Extract the [x, y] coordinate from the center of the cell holding the provided text.  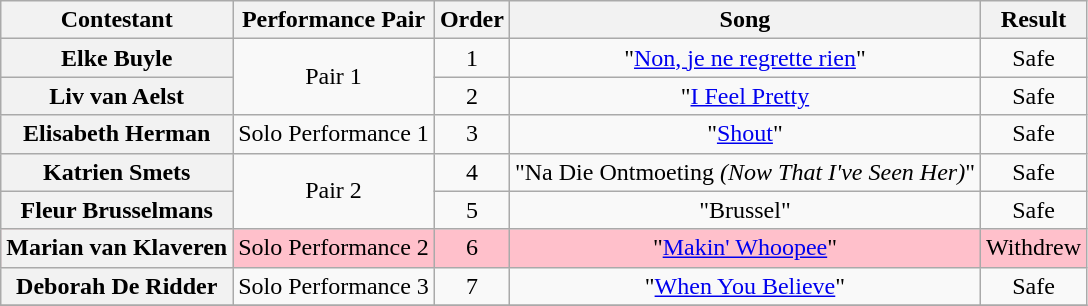
3 [472, 134]
Marian van Klaveren [117, 248]
4 [472, 172]
1 [472, 58]
"I Feel Pretty [744, 96]
Liv van Aelst [117, 96]
Elisabeth Herman [117, 134]
Solo Performance 1 [334, 134]
Deborah De Ridder [117, 286]
Performance Pair [334, 20]
6 [472, 248]
Pair 1 [334, 77]
Order [472, 20]
5 [472, 210]
Withdrew [1033, 248]
7 [472, 286]
Pair 2 [334, 191]
Solo Performance 2 [334, 248]
"Non, je ne regrette rien" [744, 58]
Result [1033, 20]
Solo Performance 3 [334, 286]
Fleur Brusselmans [117, 210]
Katrien Smets [117, 172]
"When You Believe" [744, 286]
"Brussel" [744, 210]
"Shout" [744, 134]
"Makin' Whoopee" [744, 248]
"Na Die Ontmoeting (Now That I've Seen Her)" [744, 172]
Elke Buyle [117, 58]
Song [744, 20]
2 [472, 96]
Contestant [117, 20]
